Locate the cell with the specified text and output its [x, y] center coordinate. 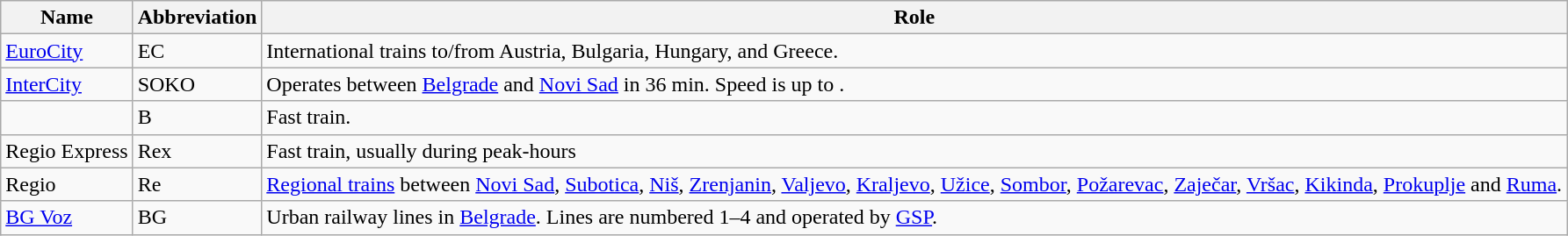
EC [197, 51]
B [197, 118]
Regional trains between Novi Sad, Subotica, Niš, Zrenjanin, Valjevo, Kraljevo, Užice, Sombor, Požarevac, Zaječar, Vršac, Kikinda, Prokuplje and Ruma. [914, 184]
Urban railway lines in Belgrade. Lines are numbered 1–4 and operated by GSP. [914, 218]
EuroCity [67, 51]
Regio Express [67, 151]
BG [197, 218]
Role [914, 18]
Fast train, usually during peak-hours [914, 151]
Regio [67, 184]
BG Voz [67, 218]
InterCity [67, 84]
Fast train. [914, 118]
Re [197, 184]
Rex [197, 151]
Name [67, 18]
SOKO [197, 84]
International trains to/from Austria, Bulgaria, Hungary, and Greece. [914, 51]
Operates between Belgrade and Novi Sad in 36 min. Speed is up to . [914, 84]
Abbreviation [197, 18]
